Output the [x, y] coordinate of the center of the cell containing the given text.  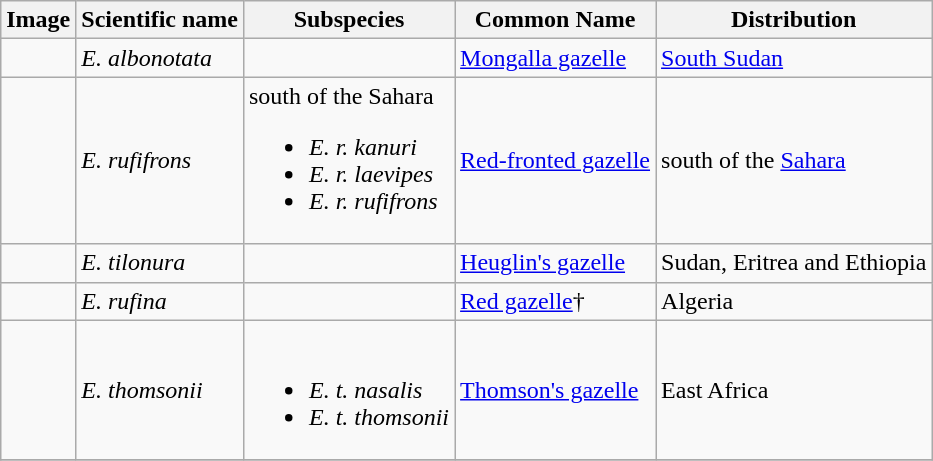
E. albonotata [160, 58]
south of the SaharaE. r. kanuriE. r. laevipesE. r. rufifrons [348, 160]
E. t. nasalisE. t. thomsonii [348, 390]
south of the Sahara [794, 160]
Common Name [556, 20]
E. thomsonii [160, 390]
E. rufina [160, 301]
East Africa [794, 390]
Red-fronted gazelle [556, 160]
Scientific name [160, 20]
E. tilonura [160, 263]
Mongalla gazelle [556, 58]
E. rufifrons [160, 160]
South Sudan [794, 58]
Thomson's gazelle [556, 390]
Heuglin's gazelle [556, 263]
Distribution [794, 20]
Subspecies [348, 20]
Sudan, Eritrea and Ethiopia [794, 263]
Red gazelle† [556, 301]
Image [38, 20]
Algeria [794, 301]
